Find where the given text appears and provide that cell's center as [x, y] coordinate. 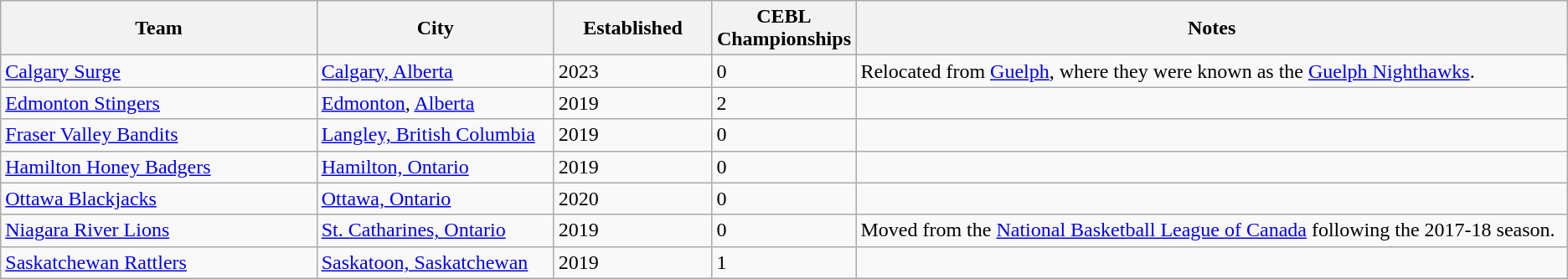
Established [633, 28]
Hamilton, Ontario [436, 167]
Ottawa Blackjacks [159, 199]
Niagara River Lions [159, 230]
Edmonton, Alberta [436, 103]
2020 [633, 199]
Saskatchewan Rattlers [159, 262]
1 [784, 262]
Ottawa, Ontario [436, 199]
Notes [1211, 28]
Edmonton Stingers [159, 103]
Relocated from Guelph, where they were known as the Guelph Nighthawks. [1211, 71]
Team [159, 28]
2023 [633, 71]
2 [784, 103]
Saskatoon, Saskatchewan [436, 262]
Calgary, Alberta [436, 71]
City [436, 28]
Hamilton Honey Badgers [159, 167]
Moved from the National Basketball League of Canada following the 2017-18 season. [1211, 230]
Calgary Surge [159, 71]
Fraser Valley Bandits [159, 135]
St. Catharines, Ontario [436, 230]
CEBL Championships [784, 28]
Langley, British Columbia [436, 135]
